Pinpoint the cell where the given text exists, returning its [X, Y] midpoint coordinate. 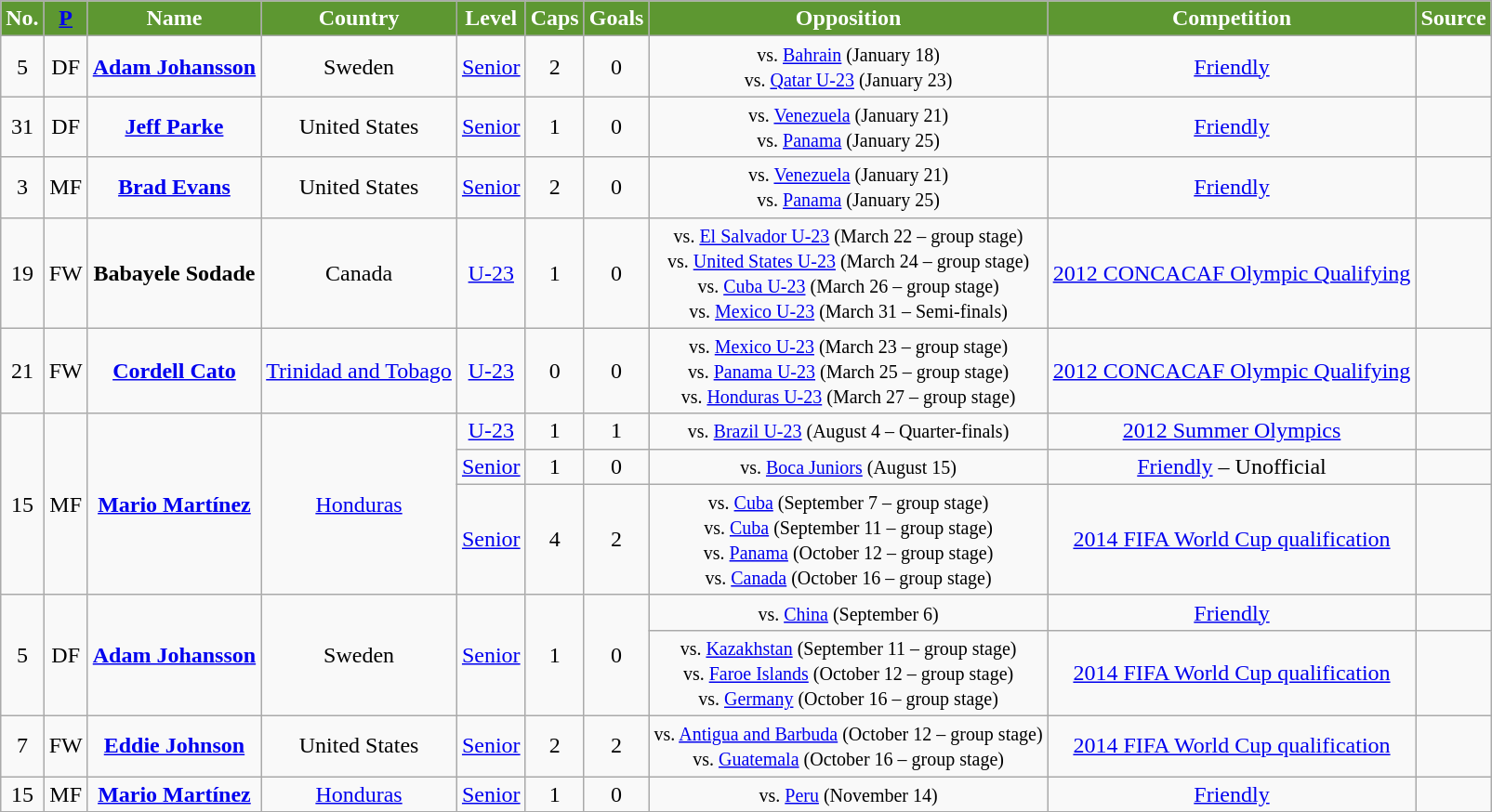
Babayele Sodade [174, 273]
Brad Evans [174, 188]
vs. Cuba (September 7 – group stage)vs. Cuba (September 11 – group stage)vs. Panama (October 12 – group stage)vs. Canada (October 16 – group stage) [848, 539]
Opposition [848, 19]
No. [22, 19]
Friendly – Unofficial [1232, 466]
vs. Peru (November 14) [848, 794]
Name [174, 19]
Country [359, 19]
vs. Mexico U-23 (March 23 – group stage)vs. Panama U-23 (March 25 – group stage)vs. Honduras U-23 (March 27 – group stage) [848, 371]
31 [22, 126]
Jeff Parke [174, 126]
P [65, 19]
Level [491, 19]
Caps [554, 19]
Goals [616, 19]
21 [22, 371]
Source [1454, 19]
vs. Brazil U-23 (August 4 – Quarter-finals) [848, 431]
Cordell Cato [174, 371]
Eddie Johnson [174, 745]
vs. Boca Juniors (August 15) [848, 466]
vs. Antigua and Barbuda (October 12 – group stage)vs. Guatemala (October 16 – group stage) [848, 745]
Canada [359, 273]
vs. China (September 6) [848, 612]
vs. Bahrain (January 18)vs. Qatar U-23 (January 23) [848, 67]
4 [554, 539]
7 [22, 745]
Competition [1232, 19]
3 [22, 188]
Trinidad and Tobago [359, 371]
vs. Kazakhstan (September 11 – group stage)vs. Faroe Islands (October 12 – group stage)vs. Germany (October 16 – group stage) [848, 673]
2012 Summer Olympics [1232, 431]
19 [22, 273]
